Search for the cell housing the specified text and yield its [X, Y] center coordinate. 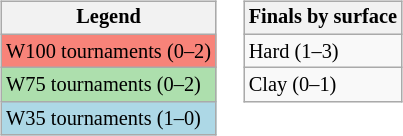
Hard (1–3) [323, 51]
W75 tournaments (0–2) [108, 85]
Finals by surface [323, 18]
Clay (0–1) [323, 85]
Legend [108, 18]
W35 tournaments (1–0) [108, 119]
W100 tournaments (0–2) [108, 51]
